For the text-containing cell, return its midpoint in [X, Y] coordinate format. 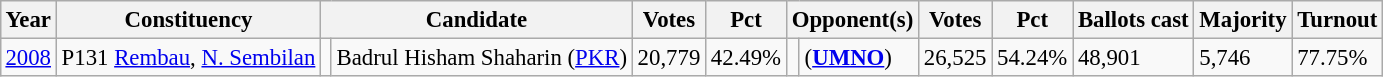
(UMNO) [858, 57]
26,525 [956, 57]
Year [28, 20]
P131 Rembau, N. Sembilan [188, 57]
Turnout [1338, 20]
Badrul Hisham Shaharin (PKR) [482, 57]
Candidate [477, 20]
42.49% [746, 57]
Ballots cast [1134, 20]
2008 [28, 57]
54.24% [1032, 57]
77.75% [1338, 57]
5,746 [1243, 57]
Constituency [188, 20]
Opponent(s) [852, 20]
Majority [1243, 20]
20,779 [668, 57]
48,901 [1134, 57]
